Determine the (x, y) coordinate at the center of the cell enclosing the given text.  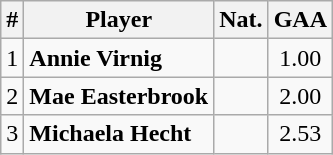
# (12, 20)
Player (119, 20)
2 (12, 96)
Nat. (241, 20)
GAA (300, 20)
1.00 (300, 58)
Mae Easterbrook (119, 96)
1 (12, 58)
2.00 (300, 96)
Annie Virnig (119, 58)
2.53 (300, 134)
3 (12, 134)
Michaela Hecht (119, 134)
